Search for the cell housing the specified text and yield its [X, Y] center coordinate. 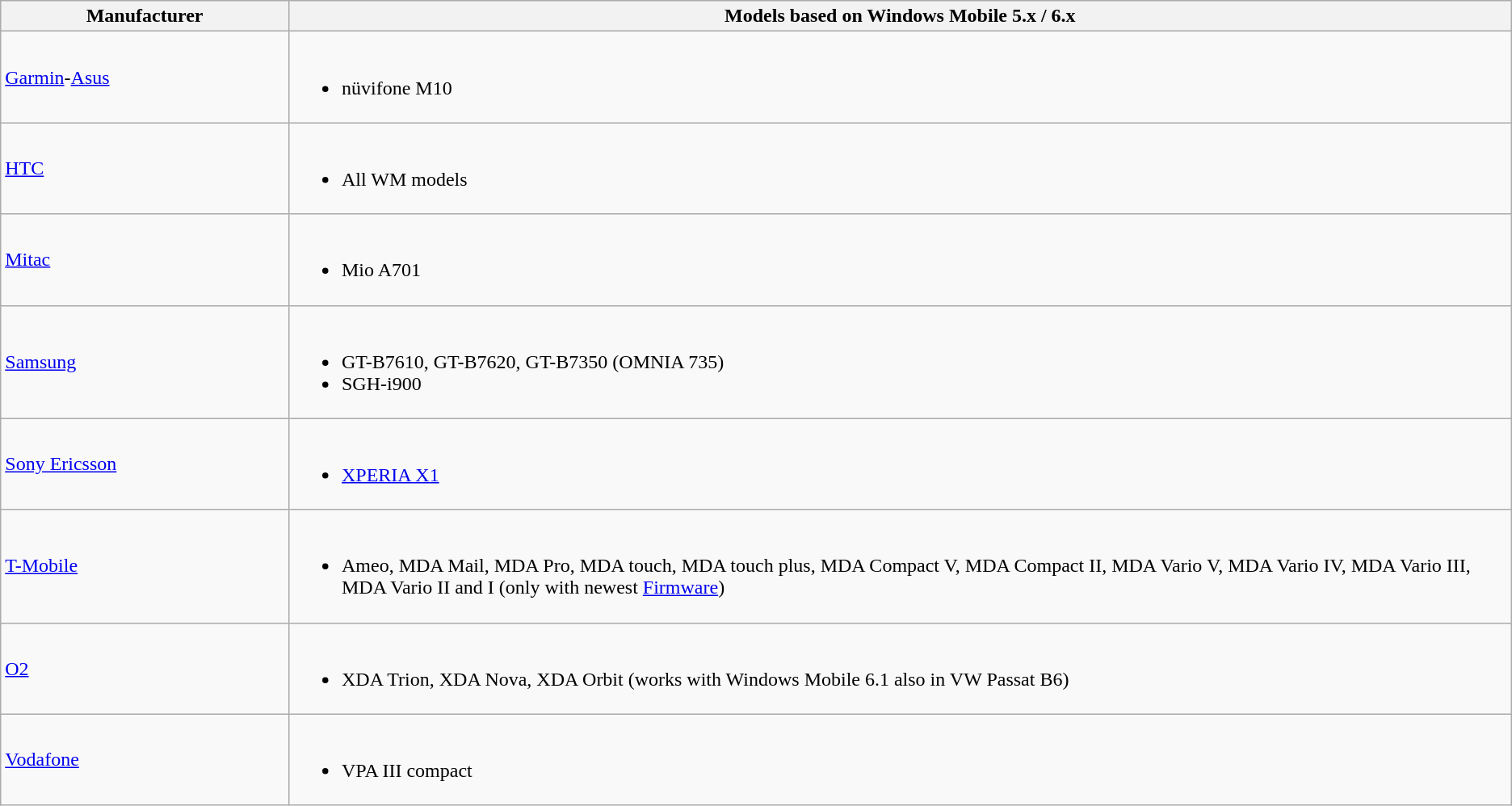
VPA III compact [900, 759]
O2 [145, 669]
Mitac [145, 260]
GT-B7610, GT-B7620, GT-B7350 (OMNIA 735)SGH-i900 [900, 362]
All WM models [900, 168]
Mio A701 [900, 260]
Garmin-Asus [145, 78]
HTC [145, 168]
Sony Ericsson [145, 464]
XPERIA X1 [900, 464]
Vodafone [145, 759]
Models based on Windows Mobile 5.x / 6.x [900, 16]
Samsung [145, 362]
T-Mobile [145, 566]
XDA Trion, XDA Nova, XDA Orbit (works with Windows Mobile 6.1 also in VW Passat B6) [900, 669]
Manufacturer [145, 16]
nüvifone M10 [900, 78]
